Return the (X, Y) coordinate for the center point of the cell that contains the specified text.  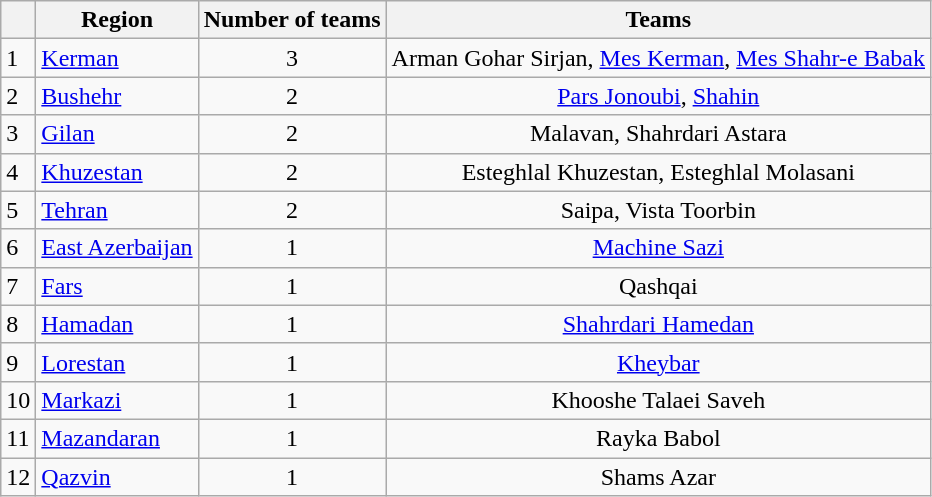
Arman Gohar Sirjan, Mes Kerman, Mes Shahr-e Babak (658, 58)
Markazi (117, 400)
7 (18, 286)
4 (18, 172)
Fars (117, 286)
12 (18, 477)
11 (18, 438)
Region (117, 20)
Shams Azar (658, 477)
Kerman (117, 58)
Mazandaran (117, 438)
Gilan (117, 134)
Machine Sazi (658, 248)
Number of teams (292, 20)
Khuzestan (117, 172)
Teams (658, 20)
6 (18, 248)
8 (18, 324)
Tehran (117, 210)
Esteghlal Khuzestan, Esteghlal Molasani (658, 172)
East Azerbaijan (117, 248)
Shahrdari Hamedan (658, 324)
Lorestan (117, 362)
10 (18, 400)
Qashqai (658, 286)
Saipa, Vista Toorbin (658, 210)
Khooshe Talaei Saveh (658, 400)
5 (18, 210)
Pars Jonoubi, Shahin (658, 96)
Bushehr (117, 96)
Rayka Babol (658, 438)
9 (18, 362)
Kheybar (658, 362)
Qazvin (117, 477)
Hamadan (117, 324)
Malavan, Shahrdari Astara (658, 134)
